From the cell containing the given text, extract its center point as [x, y] coordinate. 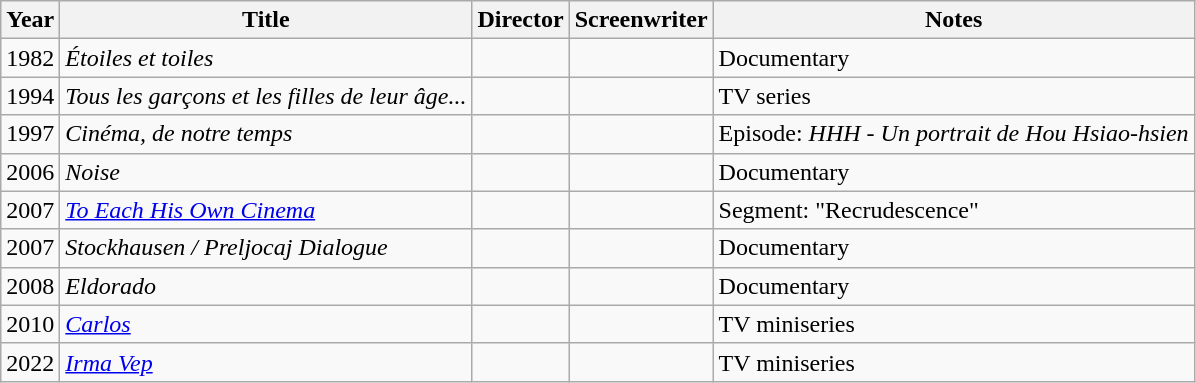
TV series [954, 96]
2008 [30, 286]
Étoiles et toiles [266, 58]
1994 [30, 96]
Stockhausen / Preljocaj Dialogue [266, 248]
Noise [266, 172]
2022 [30, 362]
Director [520, 20]
Irma Vep [266, 362]
2010 [30, 324]
Tous les garçons et les filles de leur âge... [266, 96]
Cinéma, de notre temps [266, 134]
Screenwriter [641, 20]
1997 [30, 134]
2006 [30, 172]
Eldorado [266, 286]
Episode: HHH - Un portrait de Hou Hsiao-hsien [954, 134]
Carlos [266, 324]
Title [266, 20]
To Each His Own Cinema [266, 210]
Year [30, 20]
1982 [30, 58]
Segment: "Recrudescence" [954, 210]
Notes [954, 20]
